Scan for the cell matching the given text and deliver its (X, Y) coordinate at center. 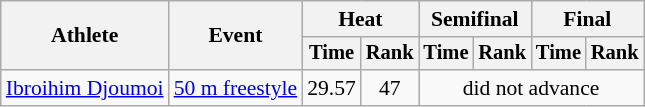
50 m freestyle (236, 88)
29.57 (332, 88)
Ibroihim Djoumoi (85, 88)
47 (390, 88)
Event (236, 36)
Semifinal (474, 19)
Final (587, 19)
did not advance (530, 88)
Athlete (85, 36)
Heat (360, 19)
